Locate the cell with the specified text and output its (X, Y) center coordinate. 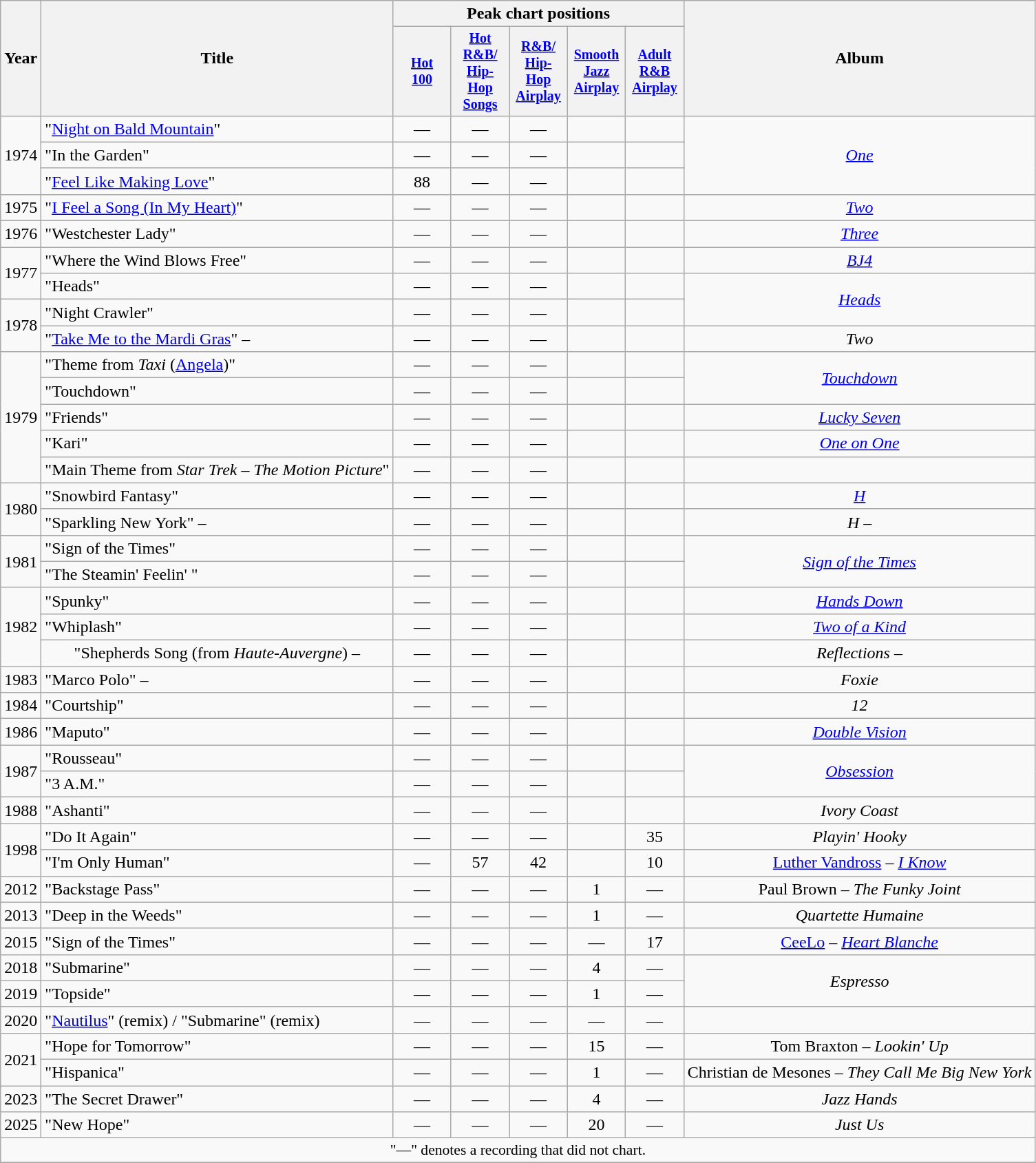
Playin' Hooky (859, 837)
Title (218, 59)
88 (422, 181)
"Rousseau" (218, 758)
"The Secret Drawer" (218, 1099)
Hot100 (422, 72)
"Snowbird Fantasy" (218, 496)
Hot R&B/Hip-HopSongs (480, 72)
Jazz Hands (859, 1099)
2012 (21, 889)
One on One (859, 443)
"Ashanti" (218, 810)
1987 (21, 771)
"Do It Again" (218, 837)
Two of a Kind (859, 627)
"Main Theme from Star Trek – The Motion Picture" (218, 470)
"Feel Like Making Love" (218, 181)
57 (480, 863)
"Deep in the Weeds" (218, 915)
Three (859, 234)
Album (859, 59)
"The Steamin' Feelin' " (218, 574)
Reflections – (859, 653)
2018 (21, 967)
Sign of the Times (859, 561)
Lucky Seven (859, 417)
Foxie (859, 680)
One (859, 155)
"Theme from Taxi (Angela)" (218, 365)
H – (859, 522)
1976 (21, 234)
R&B/Hip-HopAirplay (538, 72)
Year (21, 59)
Smooth JazzAirplay (596, 72)
Peak chart positions (538, 14)
"Hope for Tomorrow" (218, 1046)
"Night on Bald Mountain" (218, 129)
Hands Down (859, 600)
1983 (21, 680)
"Whiplash" (218, 627)
42 (538, 863)
Touchdown (859, 378)
"Marco Polo" – (218, 680)
H (859, 496)
1975 (21, 207)
"Kari" (218, 443)
1988 (21, 810)
1979 (21, 417)
1998 (21, 850)
"Touchdown" (218, 391)
12 (859, 706)
1978 (21, 326)
10 (655, 863)
17 (655, 941)
"Nautilus" (remix) / "Submarine" (remix) (218, 1020)
"Westchester Lady" (218, 234)
2020 (21, 1020)
"3 A.M." (218, 784)
Paul Brown – The Funky Joint (859, 889)
1981 (21, 561)
"Friends" (218, 417)
Luther Vandross – I Know (859, 863)
"Heads" (218, 286)
"I'm Only Human" (218, 863)
1986 (21, 732)
"—" denotes a recording that did not chart. (518, 1151)
"Sparkling New York" – (218, 522)
1974 (21, 155)
"Hispanica" (218, 1073)
1980 (21, 509)
Heads (859, 300)
"Courtship" (218, 706)
2019 (21, 994)
"Backstage Pass" (218, 889)
CeeLo – Heart Blanche (859, 941)
1982 (21, 627)
Obsession (859, 771)
Christian de Mesones – They Call Me Big New York (859, 1073)
2021 (21, 1059)
2023 (21, 1099)
15 (596, 1046)
1977 (21, 273)
Double Vision (859, 732)
Just Us (859, 1125)
1984 (21, 706)
Ivory Coast (859, 810)
Espresso (859, 981)
2015 (21, 941)
Adult R&BAirplay (655, 72)
"Maputo" (218, 732)
"New Hope" (218, 1125)
Tom Braxton – Lookin' Up (859, 1046)
"In the Garden" (218, 155)
2025 (21, 1125)
"Shepherds Song (from Haute-Auvergne) – (218, 653)
"Take Me to the Mardi Gras" – (218, 339)
"Night Crawler" (218, 313)
2013 (21, 915)
Quartette Humaine (859, 915)
"I Feel a Song (In My Heart)" (218, 207)
"Submarine" (218, 967)
35 (655, 837)
BJ4 (859, 260)
20 (596, 1125)
"Spunky" (218, 600)
"Topside" (218, 994)
"Where the Wind Blows Free" (218, 260)
